Search for the cell housing the specified text and yield its [x, y] center coordinate. 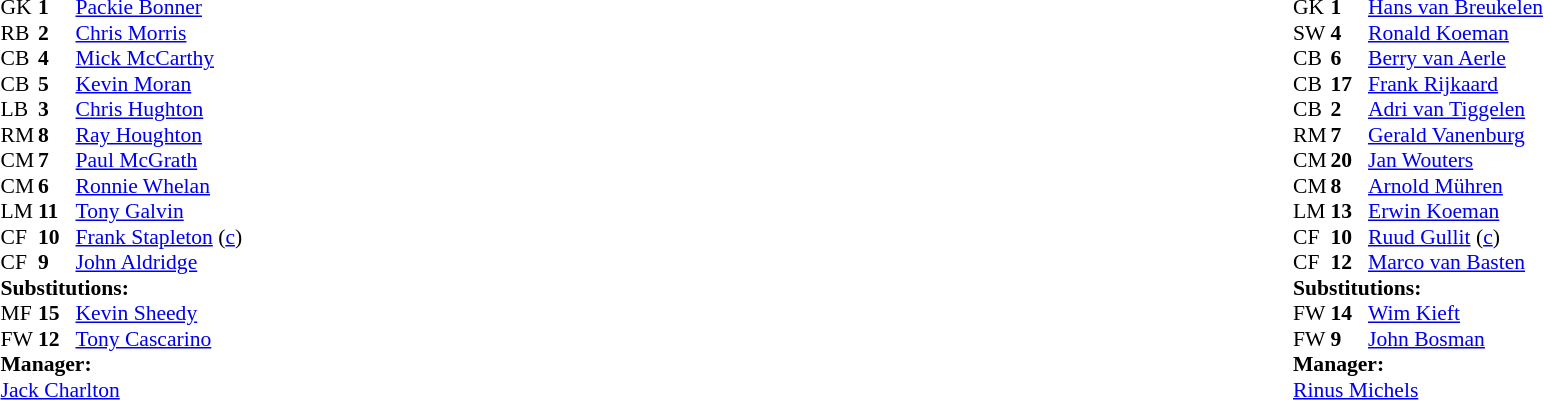
Ronnie Whelan [160, 186]
Ray Houghton [160, 135]
Marco van Basten [1456, 263]
Ruud Gullit (c) [1456, 237]
Frank Stapleton (c) [160, 237]
Paul McGrath [160, 161]
RB [19, 33]
14 [1349, 313]
John Bosman [1456, 339]
Wim Kieft [1456, 313]
13 [1349, 211]
Tony Galvin [160, 211]
3 [57, 109]
Frank Rijkaard [1456, 84]
17 [1349, 84]
Arnold Mühren [1456, 186]
11 [57, 211]
15 [57, 313]
Kevin Sheedy [160, 313]
Gerald Vanenburg [1456, 135]
Chris Morris [160, 33]
Chris Hughton [160, 109]
Jan Wouters [1456, 161]
MF [19, 313]
LB [19, 109]
SW [1312, 33]
Kevin Moran [160, 84]
Mick McCarthy [160, 59]
Ronald Koeman [1456, 33]
20 [1349, 161]
Adri van Tiggelen [1456, 109]
John Aldridge [160, 263]
5 [57, 84]
Berry van Aerle [1456, 59]
Tony Cascarino [160, 339]
Erwin Koeman [1456, 211]
